Identify which cell holds the provided text, then report its [X, Y] central coordinate. 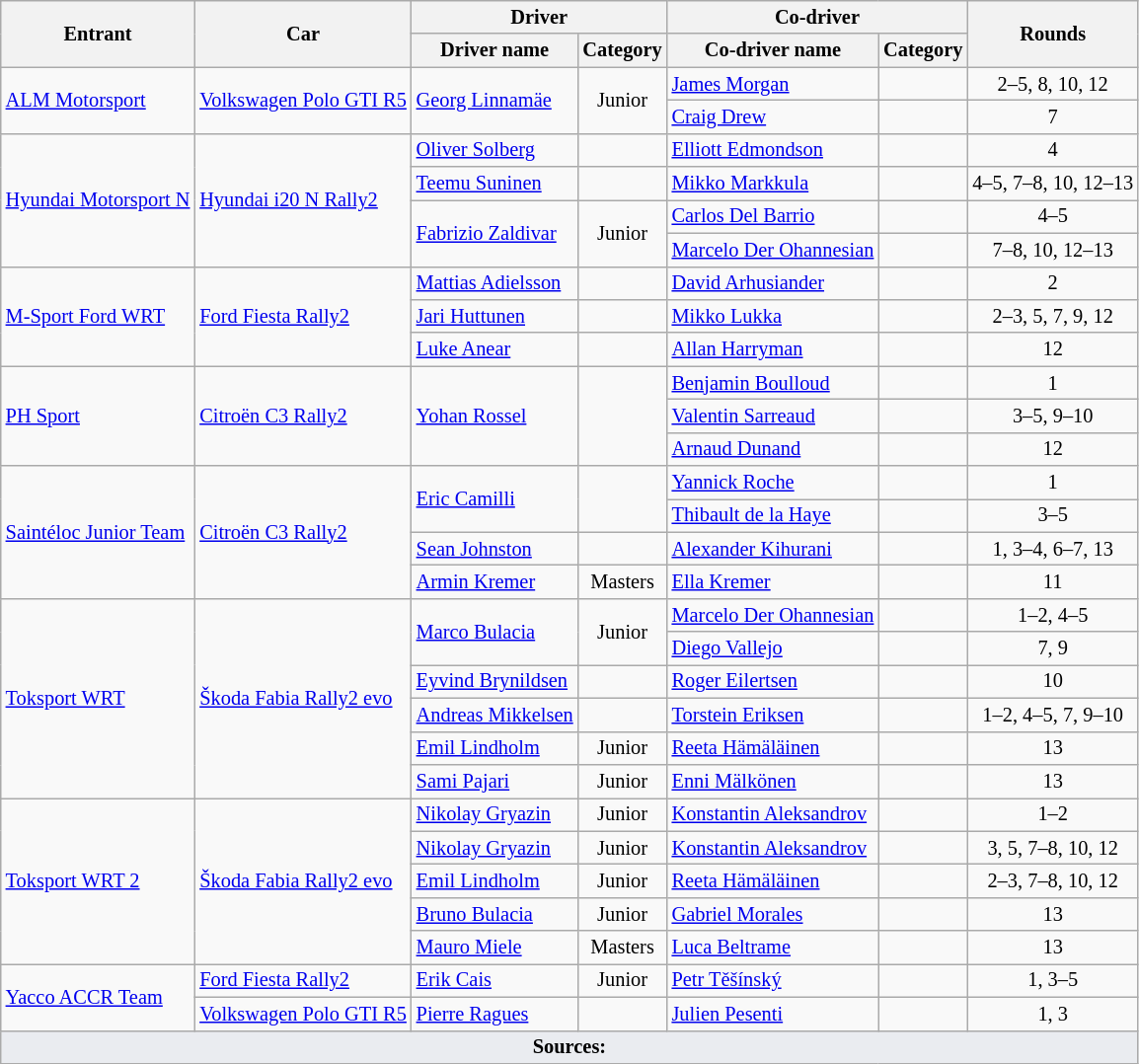
Mikko Markkula [774, 184]
Allan Harryman [774, 349]
Fabrizio Zaldivar [495, 233]
3–5, 9–10 [1052, 416]
Marco Bulacia [495, 632]
James Morgan [774, 84]
4 [1052, 150]
1, 3–5 [1052, 980]
2–5, 8, 10, 12 [1052, 84]
Hyundai Motorsport N [99, 199]
Enni Mälkönen [774, 781]
Mikko Lukka [774, 316]
Gabriel Morales [774, 914]
Benjamin Boulloud [774, 383]
Yannick Roche [774, 483]
Georg Linnamäe [495, 101]
Ella Kremer [774, 581]
4–5, 7–8, 10, 12–13 [1052, 184]
Driver [539, 17]
Toksport WRT [99, 698]
7–8, 10, 12–13 [1052, 250]
2–3, 5, 7, 9, 12 [1052, 316]
Elliott Edmondson [774, 150]
Bruno Bulacia [495, 914]
Eyvind Brynildsen [495, 681]
Petr Těšínský [774, 980]
Entrant [99, 34]
Armin Kremer [495, 581]
7 [1052, 116]
Erik Cais [495, 980]
Arnaud Dunand [774, 449]
Roger Eilertsen [774, 681]
Yohan Rossel [495, 417]
Toksport WRT 2 [99, 880]
1–2 [1052, 814]
Jari Huttunen [495, 316]
Driver name [495, 50]
Co-driver [817, 17]
Teemu Suninen [495, 184]
11 [1052, 581]
Eric Camilli [495, 499]
2 [1052, 283]
PH Sport [99, 417]
Rounds [1052, 34]
Sami Pajari [495, 781]
Luke Anear [495, 349]
Hyundai i20 N Rally2 [302, 199]
10 [1052, 681]
Diego Vallejo [774, 648]
Pierre Ragues [495, 1014]
Mauro Miele [495, 948]
Valentin Sarreaud [774, 416]
Thibault de la Haye [774, 515]
M-Sport Ford WRT [99, 316]
Sean Johnston [495, 549]
David Arhusiander [774, 283]
7, 9 [1052, 648]
Co-driver name [774, 50]
Torstein Eriksen [774, 715]
2–3, 7–8, 10, 12 [1052, 880]
1, 3 [1052, 1014]
3–5 [1052, 515]
1–2, 4–5, 7, 9–10 [1052, 715]
Alexander Kihurani [774, 549]
Oliver Solberg [495, 150]
Mattias Adielsson [495, 283]
ALM Motorsport [99, 101]
Luca Beltrame [774, 948]
Julien Pesenti [774, 1014]
4–5 [1052, 216]
Saintéloc Junior Team [99, 533]
Car [302, 34]
3, 5, 7–8, 10, 12 [1052, 848]
1, 3–4, 6–7, 13 [1052, 549]
Carlos Del Barrio [774, 216]
Andreas Mikkelsen [495, 715]
1–2, 4–5 [1052, 615]
Yacco ACCR Team [99, 997]
Craig Drew [774, 116]
Sources: [569, 1047]
